Return the (X, Y) coordinate for the center point of the cell that contains the specified text.  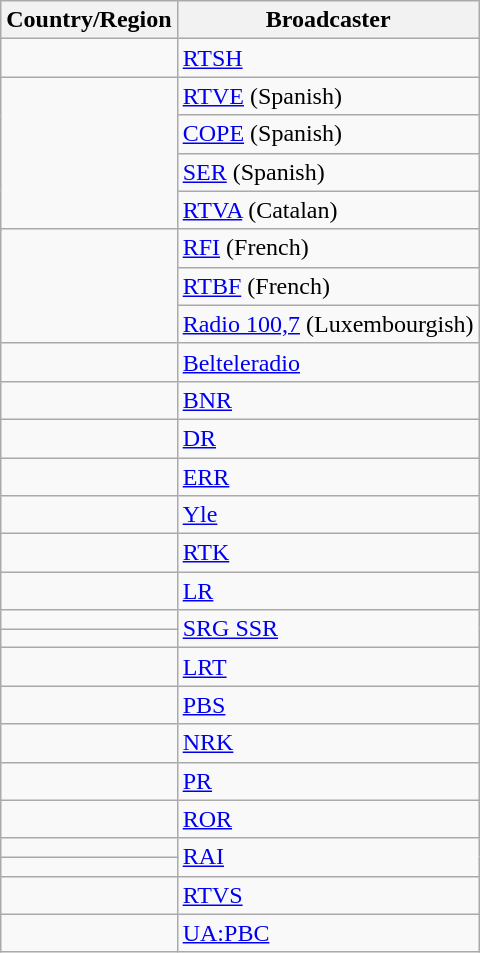
Radio 100,7 (Luxembourgish) (328, 324)
RTVS (328, 895)
ERR (328, 477)
BNR (328, 400)
Country/Region (89, 20)
UA:PBC (328, 933)
LRT (328, 667)
Yle (328, 515)
RAI (328, 857)
COPE (Spanish) (328, 134)
RTSH (328, 58)
RTVA (Catalan) (328, 210)
RTBF (French) (328, 286)
LR (328, 591)
RTK (328, 553)
RFI (French) (328, 248)
PBS (328, 705)
RTVE (Spanish) (328, 96)
Belteleradio (328, 362)
DR (328, 438)
ROR (328, 819)
PR (328, 781)
SRG SSR (328, 629)
Broadcaster (328, 20)
SER (Spanish) (328, 172)
NRK (328, 743)
